Capture the cell that displays the provided text and extract its [X, Y] central coordinate. 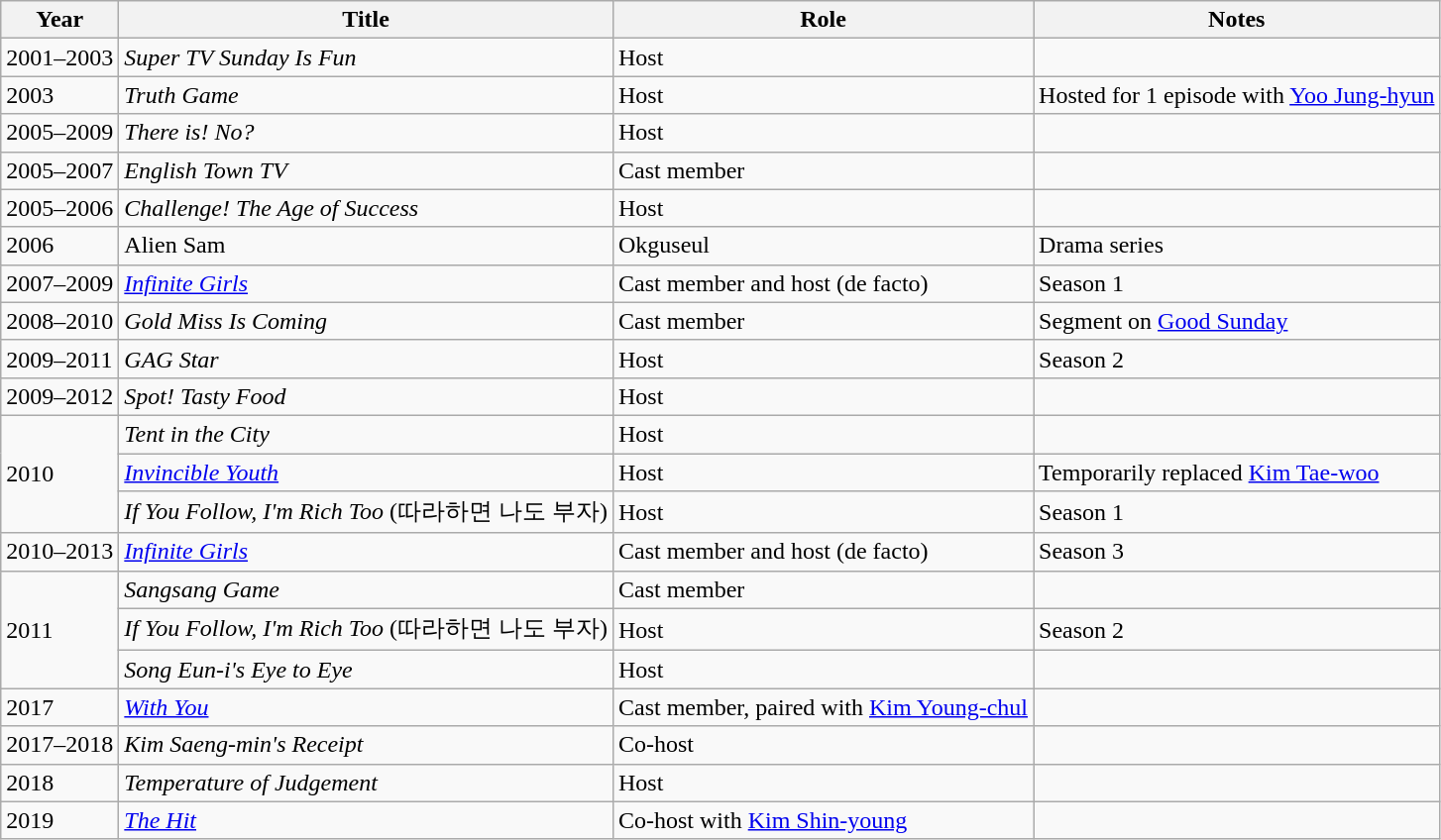
Year [59, 20]
There is! No? [367, 133]
GAG Star [367, 359]
Temperature of Judgement [367, 783]
Okguseul [823, 246]
Challenge! The Age of Success [367, 208]
2001–2003 [59, 57]
2006 [59, 246]
2003 [59, 95]
Hosted for 1 episode with Yoo Jung-hyun [1237, 95]
2005–2006 [59, 208]
Sangsang Game [367, 589]
2011 [59, 630]
2010 [59, 473]
Role [823, 20]
Tent in the City [367, 434]
2017–2018 [59, 745]
The Hit [367, 820]
Song Eun-i's Eye to Eye [367, 670]
2019 [59, 820]
Season 3 [1237, 552]
2017 [59, 707]
2009–2011 [59, 359]
Gold Miss Is Coming [367, 321]
Super TV Sunday Is Fun [367, 57]
Notes [1237, 20]
Kim Saeng-min's Receipt [367, 745]
Cast member, paired with Kim Young-chul [823, 707]
English Town TV [367, 170]
2008–2010 [59, 321]
2010–2013 [59, 552]
Temporarily replaced Kim Tae-woo [1237, 472]
Spot! Tasty Food [367, 396]
Truth Game [367, 95]
Drama series [1237, 246]
2005–2007 [59, 170]
2018 [59, 783]
2005–2009 [59, 133]
Invincible Youth [367, 472]
2007–2009 [59, 283]
With You [367, 707]
Segment on Good Sunday [1237, 321]
Title [367, 20]
Alien Sam [367, 246]
Co-host with Kim Shin-young [823, 820]
Co-host [823, 745]
2009–2012 [59, 396]
